Search for the cell housing the specified text and yield its [X, Y] center coordinate. 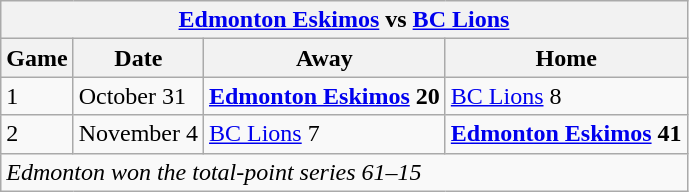
Edmonton Eskimos 41 [566, 134]
Game [37, 58]
Edmonton Eskimos 20 [324, 96]
BC Lions 8 [566, 96]
2 [37, 134]
November 4 [138, 134]
Edmonton Eskimos vs BC Lions [344, 20]
Date [138, 58]
Away [324, 58]
Home [566, 58]
October 31 [138, 96]
1 [37, 96]
Edmonton won the total-point series 61–15 [344, 172]
BC Lions 7 [324, 134]
